Find where the given text appears and provide that cell's center as [x, y] coordinate. 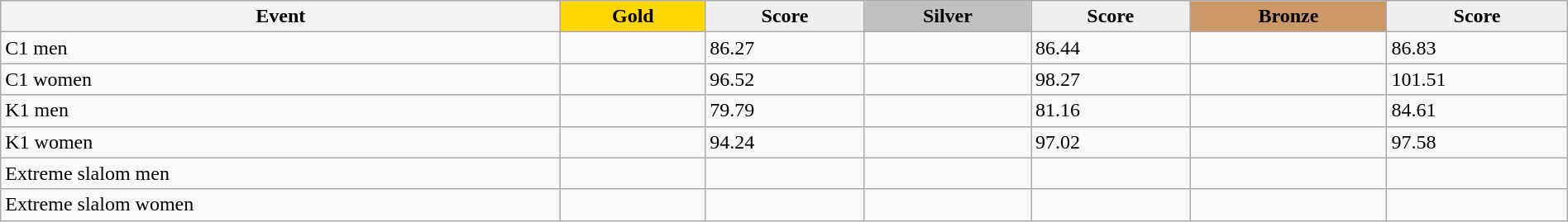
79.79 [785, 111]
101.51 [1477, 79]
K1 men [281, 111]
86.27 [785, 48]
Silver [948, 17]
Event [281, 17]
97.02 [1111, 142]
94.24 [785, 142]
Extreme slalom men [281, 173]
Extreme slalom women [281, 205]
81.16 [1111, 111]
C1 women [281, 79]
86.44 [1111, 48]
Gold [633, 17]
98.27 [1111, 79]
97.58 [1477, 142]
Bronze [1288, 17]
C1 men [281, 48]
86.83 [1477, 48]
K1 women [281, 142]
96.52 [785, 79]
84.61 [1477, 111]
